Detect which cell encompasses the target text, then output its (X, Y) center coordinate. 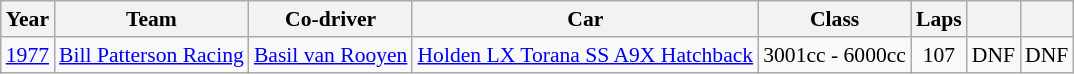
Year (28, 19)
Bill Patterson Racing (152, 55)
Car (585, 19)
107 (939, 55)
Class (834, 19)
Basil van Rooyen (331, 55)
Team (152, 19)
Co-driver (331, 19)
Holden LX Torana SS A9X Hatchback (585, 55)
Laps (939, 19)
1977 (28, 55)
3001cc - 6000cc (834, 55)
